Return (X, Y) of the center of cell containing provided text 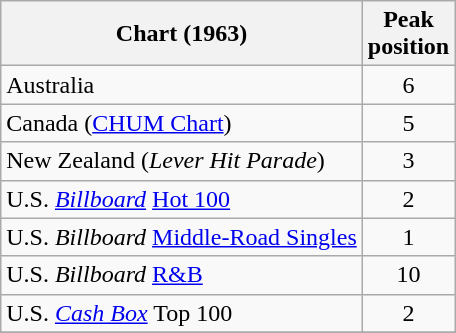
U.S. Cash Box Top 100 (182, 313)
U.S. Billboard Middle-Road Singles (182, 237)
6 (408, 85)
Canada (CHUM Chart) (182, 123)
U.S. Billboard R&B (182, 275)
Chart (1963) (182, 34)
3 (408, 161)
5 (408, 123)
1 (408, 237)
10 (408, 275)
U.S. Billboard Hot 100 (182, 199)
Australia (182, 85)
Peakposition (408, 34)
New Zealand (Lever Hit Parade) (182, 161)
